Return (X, Y) of the center of cell containing provided text 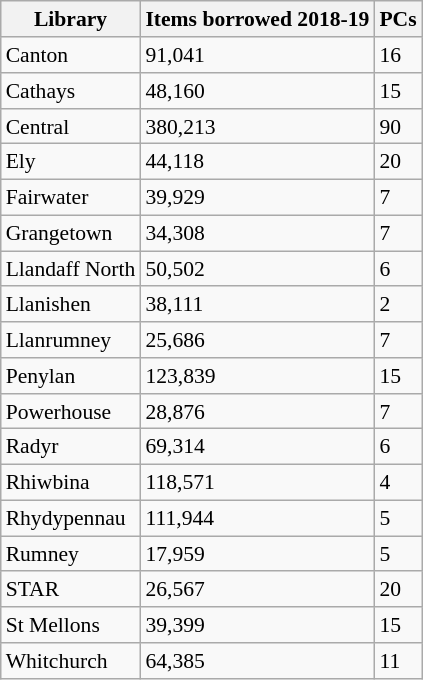
39,399 (257, 625)
17,959 (257, 554)
Powerhouse (71, 411)
Radyr (71, 447)
Canton (71, 55)
91,041 (257, 55)
Ely (71, 162)
38,111 (257, 304)
Penylan (71, 376)
34,308 (257, 233)
380,213 (257, 126)
PCs (398, 19)
11 (398, 661)
2 (398, 304)
Fairwater (71, 197)
Library (71, 19)
Llanrumney (71, 340)
48,160 (257, 91)
26,567 (257, 589)
44,118 (257, 162)
STAR (71, 589)
16 (398, 55)
Llandaff North (71, 269)
25,686 (257, 340)
64,385 (257, 661)
Items borrowed 2018-19 (257, 19)
Llanishen (71, 304)
St Mellons (71, 625)
Cathays (71, 91)
123,839 (257, 376)
4 (398, 482)
Central (71, 126)
69,314 (257, 447)
Whitchurch (71, 661)
111,944 (257, 518)
Rhiwbina (71, 482)
39,929 (257, 197)
90 (398, 126)
118,571 (257, 482)
Rumney (71, 554)
Grangetown (71, 233)
Rhydypennau (71, 518)
50,502 (257, 269)
28,876 (257, 411)
